Locate the cell with the specified text and output its (x, y) center coordinate. 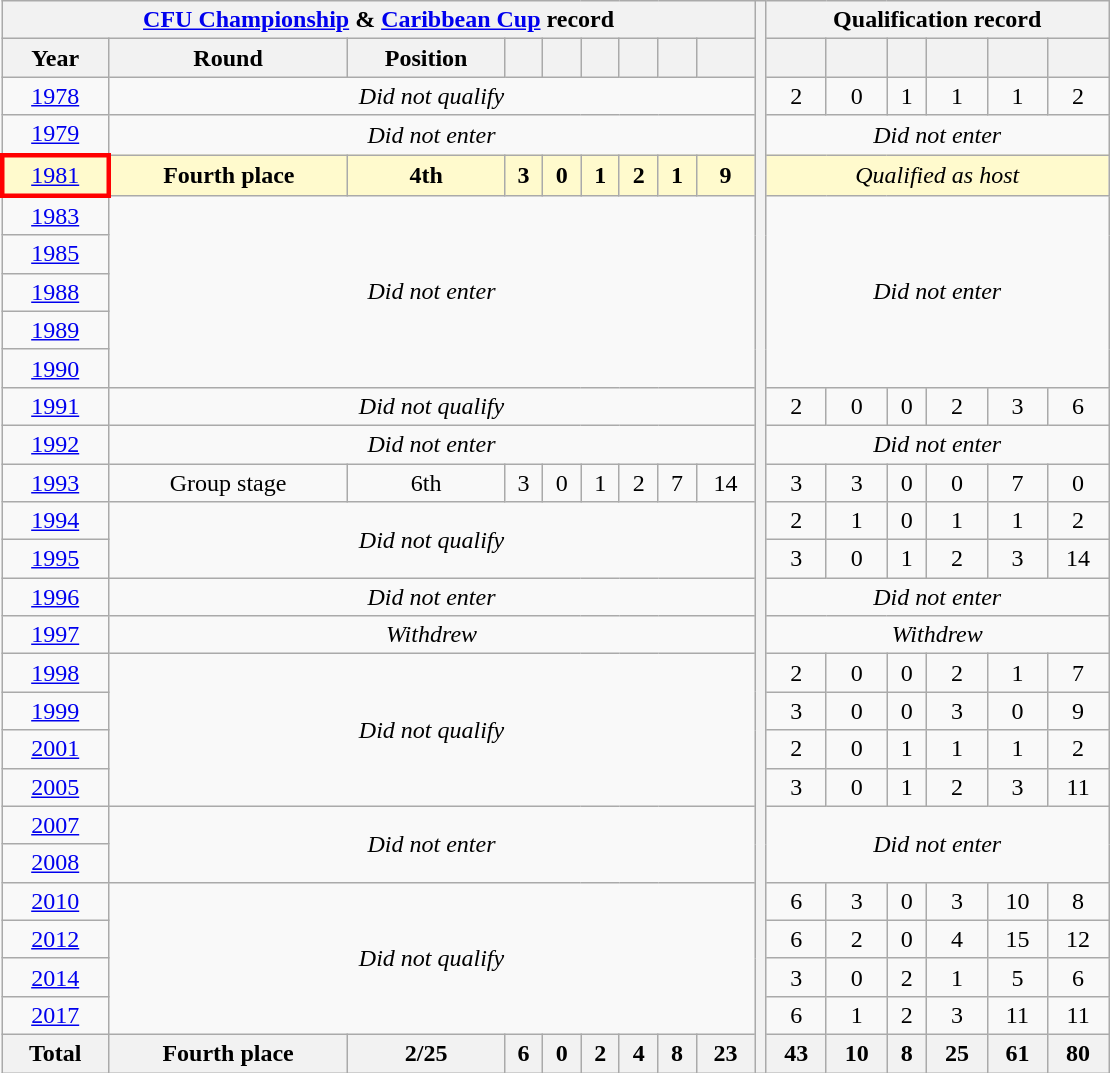
1981 (55, 174)
2008 (55, 863)
23 (726, 1053)
1985 (55, 254)
1997 (55, 635)
Year (55, 58)
1995 (55, 559)
Total (55, 1053)
2005 (55, 787)
80 (1078, 1053)
1998 (55, 673)
1996 (55, 597)
12 (1078, 939)
1989 (55, 330)
Group stage (228, 483)
2014 (55, 977)
CFU Championship & Caribbean Cup record (378, 20)
1979 (55, 135)
4th (426, 174)
2017 (55, 1015)
1999 (55, 711)
2010 (55, 901)
1983 (55, 216)
2/25 (426, 1053)
6th (426, 483)
1990 (55, 368)
1991 (55, 406)
1993 (55, 483)
Round (228, 58)
61 (1017, 1053)
Qualified as host (938, 174)
2012 (55, 939)
43 (796, 1053)
1994 (55, 521)
5 (1017, 977)
1992 (55, 444)
15 (1017, 939)
25 (957, 1053)
2001 (55, 749)
1978 (55, 96)
Position (426, 58)
2007 (55, 825)
1988 (55, 292)
Qualification record (938, 20)
